Output the (x, y) coordinate of the center of the cell containing the given text.  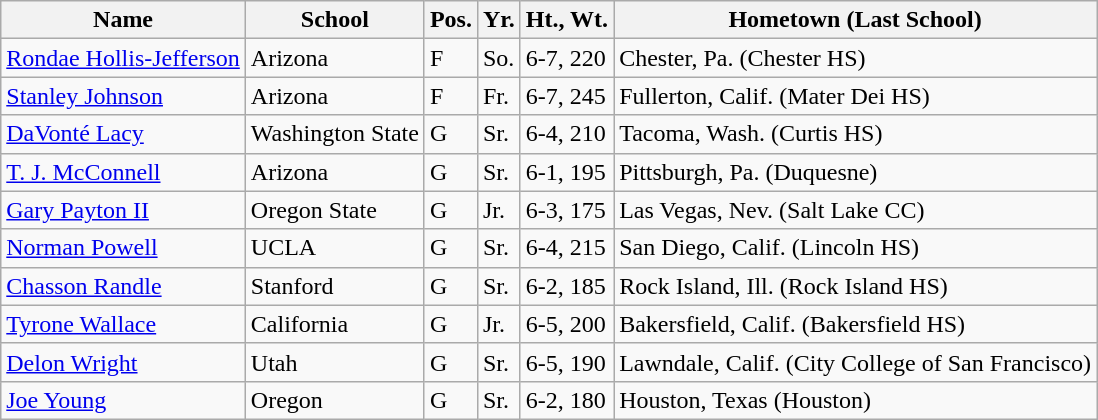
Hometown (Last School) (856, 20)
6-3, 175 (566, 210)
Lawndale, Calif. (City College of San Francisco) (856, 362)
Pos. (450, 20)
Oregon (334, 400)
Norman Powell (124, 248)
California (334, 324)
Ht., Wt. (566, 20)
Tyrone Wallace (124, 324)
6-7, 245 (566, 96)
UCLA (334, 248)
Name (124, 20)
Stanley Johnson (124, 96)
Yr. (498, 20)
T. J. McConnell (124, 172)
6-4, 215 (566, 248)
So. (498, 58)
6-7, 220 (566, 58)
Joe Young (124, 400)
DaVonté Lacy (124, 134)
Utah (334, 362)
Fr. (498, 96)
Washington State (334, 134)
6-2, 185 (566, 286)
Las Vegas, Nev. (Salt Lake CC) (856, 210)
Chester, Pa. (Chester HS) (856, 58)
Oregon State (334, 210)
Fullerton, Calif. (Mater Dei HS) (856, 96)
Tacoma, Wash. (Curtis HS) (856, 134)
Bakersfield, Calif. (Bakersfield HS) (856, 324)
Houston, Texas (Houston) (856, 400)
Rock Island, Ill. (Rock Island HS) (856, 286)
Delon Wright (124, 362)
Stanford (334, 286)
6-1, 195 (566, 172)
6-5, 190 (566, 362)
6-5, 200 (566, 324)
Gary Payton II (124, 210)
Pittsburgh, Pa. (Duquesne) (856, 172)
Rondae Hollis-Jefferson (124, 58)
6-4, 210 (566, 134)
Chasson Randle (124, 286)
School (334, 20)
6-2, 180 (566, 400)
San Diego, Calif. (Lincoln HS) (856, 248)
